Determine the [x, y] coordinate at the center of the cell enclosing the given text.  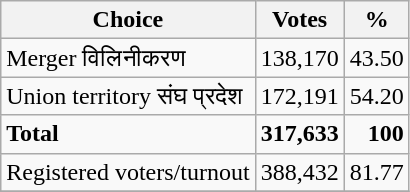
Registered voters/turnout [128, 172]
81.77 [376, 172]
100 [376, 134]
172,191 [300, 96]
Choice [128, 20]
Total [128, 134]
Votes [300, 20]
54.20 [376, 96]
% [376, 20]
388,432 [300, 172]
43.50 [376, 58]
138,170 [300, 58]
317,633 [300, 134]
Merger विलिनीकरण [128, 58]
Union territory संघ प्रदेश [128, 96]
